Scan for the cell matching the given text and deliver its [X, Y] coordinate at center. 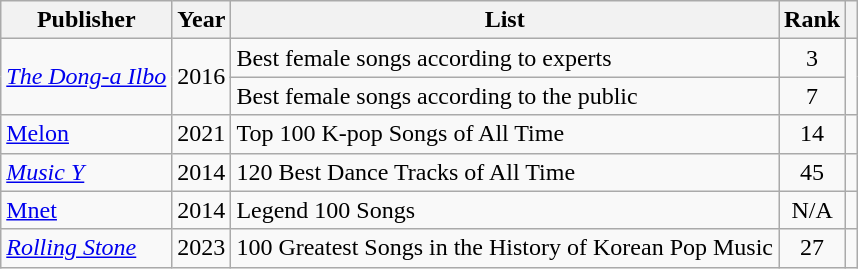
3 [812, 58]
27 [812, 248]
Melon [86, 134]
List [505, 20]
The Dong-a Ilbo [86, 77]
Year [202, 20]
2021 [202, 134]
Music Y [86, 172]
Best female songs according to experts [505, 58]
N/A [812, 210]
45 [812, 172]
7 [812, 96]
120 Best Dance Tracks of All Time [505, 172]
Mnet [86, 210]
Best female songs according to the public [505, 96]
Top 100 K-pop Songs of All Time [505, 134]
2016 [202, 77]
Legend 100 Songs [505, 210]
Rolling Stone [86, 248]
Publisher [86, 20]
100 Greatest Songs in the History of Korean Pop Music [505, 248]
14 [812, 134]
2023 [202, 248]
Rank [812, 20]
